Scan for the cell matching the given text and deliver its (X, Y) coordinate at center. 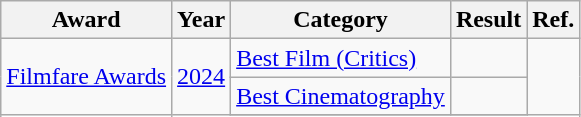
Ref. (554, 20)
Best Film (Critics) (341, 58)
Award (86, 20)
Category (341, 20)
Year (202, 20)
Result (488, 20)
Best Cinematography (341, 96)
2024 (202, 77)
Filmfare Awards (86, 77)
